Detect which cell encompasses the target text, then output its [x, y] center coordinate. 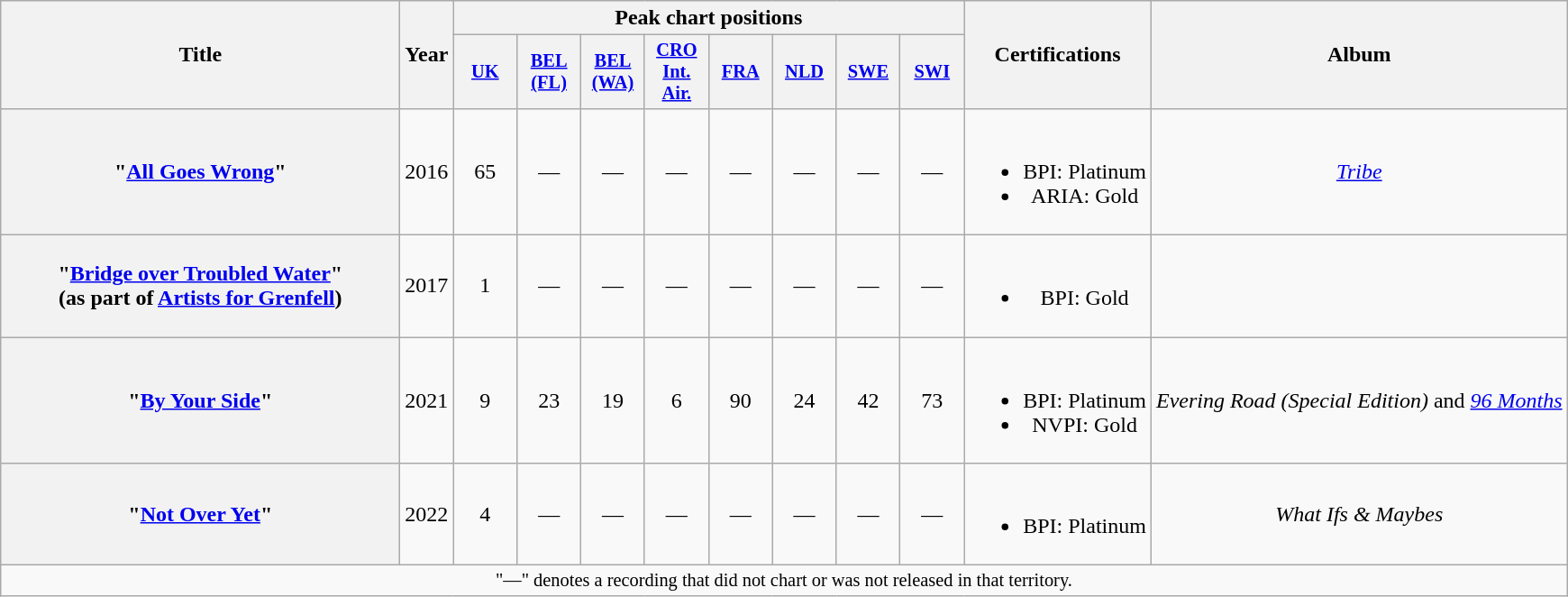
Album [1359, 55]
BPI: PlatinumNVPI: Gold [1058, 400]
SWE [869, 72]
90 [741, 400]
"Not Over Yet" [200, 514]
CROInt.Air. [676, 72]
Tribe [1359, 171]
19 [613, 400]
NLD [804, 72]
2016 [427, 171]
"Bridge over Troubled Water"(as part of Artists for Grenfell) [200, 287]
9 [485, 400]
What Ifs & Maybes [1359, 514]
65 [485, 171]
6 [676, 400]
BPI: PlatinumARIA: Gold [1058, 171]
BPI: Gold [1058, 287]
FRA [741, 72]
BEL (WA) [613, 72]
Year [427, 55]
Evering Road (Special Edition) and 96 Months [1359, 400]
2017 [427, 287]
42 [869, 400]
"All Goes Wrong" [200, 171]
Certifications [1058, 55]
1 [485, 287]
BEL (FL) [550, 72]
"By Your Side" [200, 400]
SWI [932, 72]
4 [485, 514]
23 [550, 400]
Title [200, 55]
BPI: Platinum [1058, 514]
UK [485, 72]
2021 [427, 400]
2022 [427, 514]
73 [932, 400]
"—" denotes a recording that did not chart or was not released in that territory. [784, 581]
24 [804, 400]
Peak chart positions [708, 18]
